Return the [X, Y] coordinate for the center point of the cell that contains the specified text.  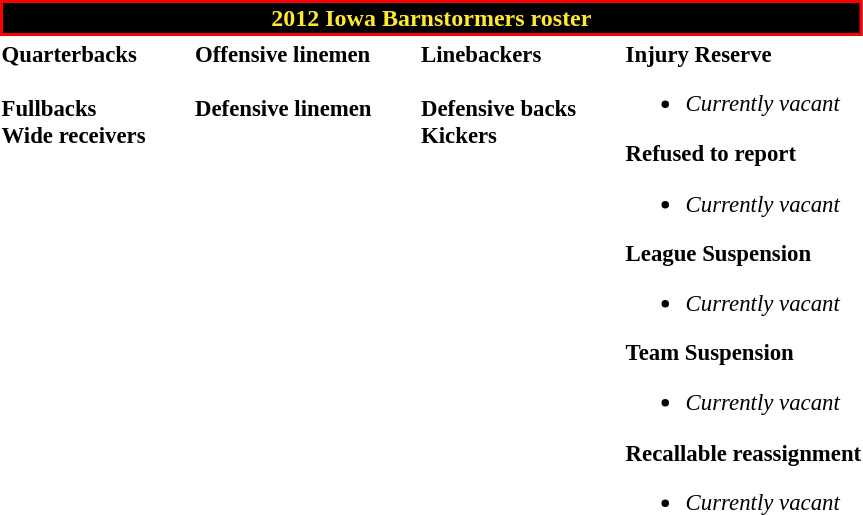
2012 Iowa Barnstormers roster [432, 18]
